Output the [x, y] coordinate of the center of the cell containing the given text.  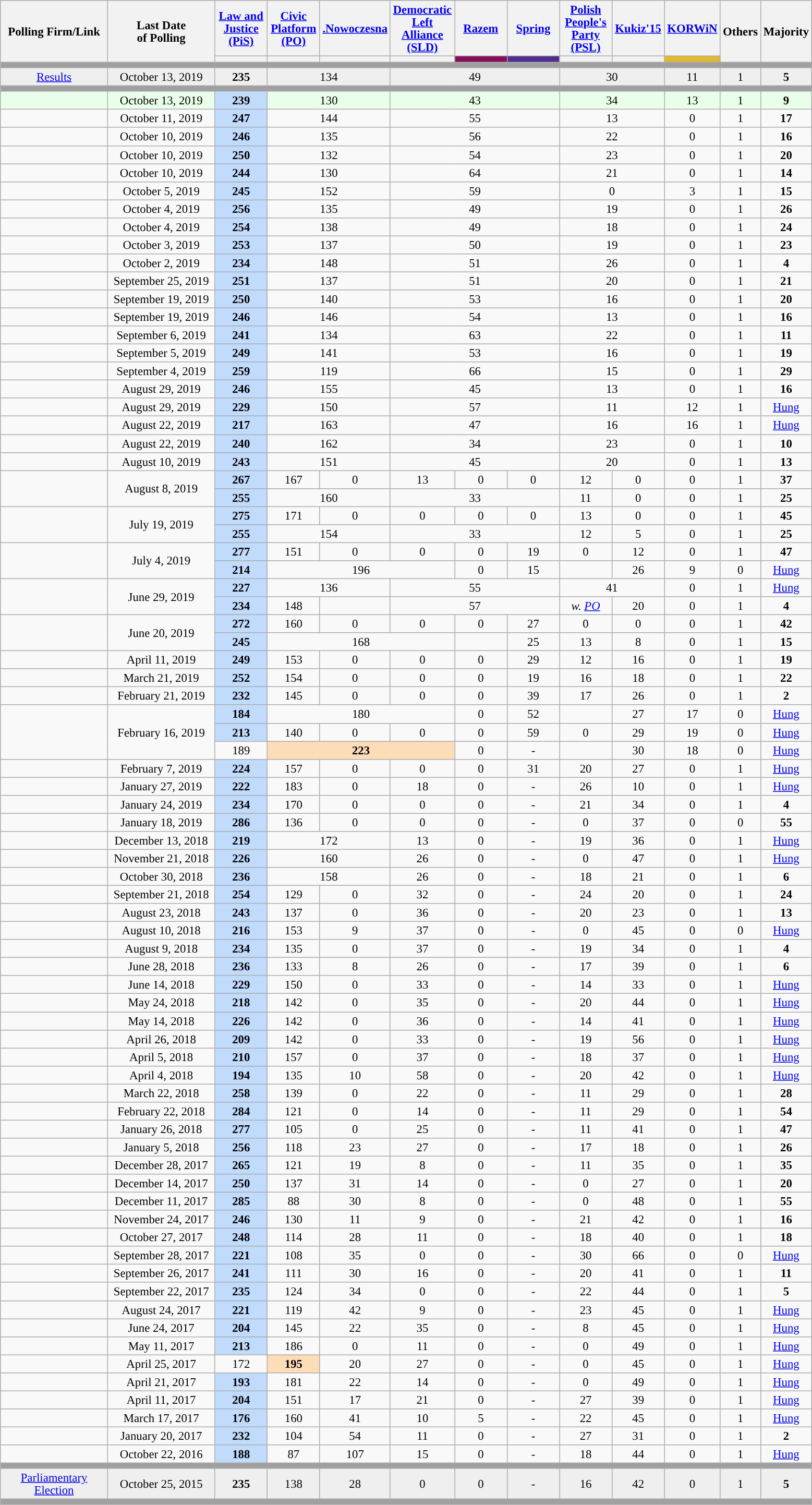
December 14, 2017 [161, 1183]
209 [241, 1039]
43 [475, 100]
40 [638, 1237]
September 26, 2017 [161, 1274]
October 25, 2015 [161, 1484]
March 21, 2019 [161, 678]
265 [241, 1165]
163 [329, 426]
September 21, 2018 [161, 895]
3 [693, 191]
267 [241, 480]
224 [241, 768]
July 19, 2019 [161, 525]
KORWiN [693, 28]
286 [241, 822]
146 [329, 317]
248 [241, 1237]
195 [294, 1364]
32 [422, 895]
214 [241, 570]
217 [241, 426]
August 10, 2019 [161, 461]
August 10, 2018 [161, 931]
January 5, 2018 [161, 1148]
October 11, 2019 [161, 119]
171 [294, 515]
193 [241, 1382]
January 26, 2018 [161, 1129]
September 4, 2019 [161, 371]
October 22, 2016 [161, 1454]
Last Dateof Polling [161, 31]
180 [361, 715]
January 18, 2019 [161, 822]
September 22, 2017 [161, 1292]
244 [241, 173]
275 [241, 515]
223 [361, 750]
210 [241, 1057]
Polling Firm/Link [54, 31]
176 [241, 1418]
February 21, 2019 [161, 696]
June 28, 2018 [161, 967]
87 [294, 1454]
Results [54, 77]
52 [533, 715]
August 8, 2019 [161, 488]
February 16, 2019 [161, 732]
194 [241, 1075]
133 [294, 967]
December 28, 2017 [161, 1165]
w. PO [586, 606]
183 [294, 787]
April 4, 2018 [161, 1075]
June 14, 2018 [161, 985]
152 [329, 191]
October 27, 2017 [161, 1237]
219 [241, 841]
August 23, 2018 [161, 913]
October 5, 2019 [161, 191]
Spring [533, 28]
253 [241, 245]
118 [294, 1148]
240 [241, 443]
105 [294, 1129]
167 [294, 480]
50 [475, 245]
August 9, 2018 [161, 948]
November 24, 2017 [161, 1220]
January 24, 2019 [161, 804]
April 25, 2017 [161, 1364]
259 [241, 371]
Parliamentary Election [54, 1484]
247 [241, 119]
July 4, 2019 [161, 560]
144 [329, 119]
258 [241, 1093]
May 11, 2017 [161, 1346]
285 [241, 1202]
48 [638, 1202]
Polish People's Party (PSL) [586, 28]
Kukiz'15 [638, 28]
114 [294, 1237]
November 21, 2018 [161, 859]
155 [329, 389]
April 11, 2017 [161, 1400]
February 7, 2019 [161, 768]
Others [741, 31]
October 30, 2018 [161, 876]
188 [241, 1454]
222 [241, 787]
227 [241, 587]
May 24, 2018 [161, 1003]
139 [294, 1093]
162 [329, 443]
132 [329, 154]
August 24, 2017 [161, 1309]
284 [241, 1111]
February 22, 2018 [161, 1111]
June 20, 2019 [161, 633]
April 5, 2018 [161, 1057]
Majority [786, 31]
September 25, 2019 [161, 281]
March 17, 2017 [161, 1418]
168 [361, 642]
September 6, 2019 [161, 335]
88 [294, 1202]
October 3, 2019 [161, 245]
January 27, 2019 [161, 787]
April 11, 2019 [161, 660]
May 14, 2018 [161, 1021]
170 [294, 804]
184 [241, 715]
December 13, 2018 [161, 841]
January 20, 2017 [161, 1436]
108 [294, 1255]
129 [294, 895]
189 [241, 750]
September 5, 2019 [161, 354]
64 [475, 173]
Democratic Left Alliance (SLD) [422, 28]
272 [241, 624]
Civic Platform (PO) [294, 28]
June 24, 2017 [161, 1328]
218 [241, 1003]
April 21, 2017 [161, 1382]
124 [294, 1292]
58 [422, 1075]
63 [475, 335]
111 [294, 1274]
186 [294, 1346]
239 [241, 100]
196 [361, 570]
December 11, 2017 [161, 1202]
104 [294, 1436]
October 2, 2019 [161, 263]
252 [241, 678]
107 [355, 1454]
June 29, 2019 [161, 597]
.Nowoczesna [355, 28]
141 [329, 354]
September 28, 2017 [161, 1255]
April 26, 2018 [161, 1039]
216 [241, 931]
March 22, 2018 [161, 1093]
158 [329, 876]
181 [294, 1382]
Law and Justice (PiS) [241, 28]
251 [241, 281]
Razem [481, 28]
